Output the [X, Y] coordinate of the center of the cell containing the given text.  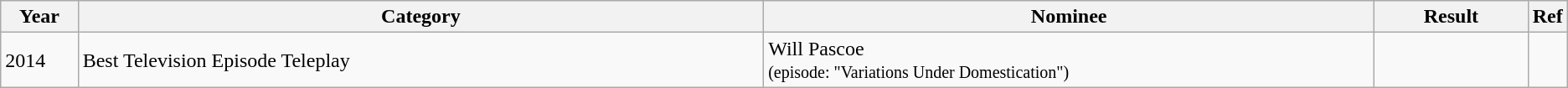
Best Television Episode Teleplay [420, 60]
Year [39, 17]
Result [1452, 17]
Category [420, 17]
Nominee [1069, 17]
Will Pascoe(episode: "Variations Under Domestication") [1069, 60]
Ref [1548, 17]
2014 [39, 60]
